Identify which cell holds the provided text, then report its (x, y) central coordinate. 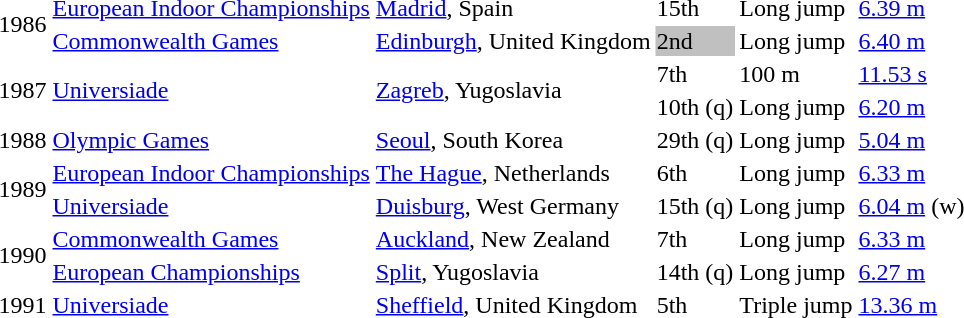
Edinburgh, United Kingdom (513, 41)
Split, Yugoslavia (513, 272)
European Championships (211, 272)
6th (695, 173)
Seoul, South Korea (513, 140)
European Indoor Championships (211, 173)
10th (q) (695, 107)
14th (q) (695, 272)
100 m (796, 74)
15th (q) (695, 206)
Auckland, New Zealand (513, 239)
Zagreb, Yugoslavia (513, 90)
Olympic Games (211, 140)
The Hague, Netherlands (513, 173)
2nd (695, 41)
Duisburg, West Germany (513, 206)
29th (q) (695, 140)
